Capture the cell that displays the provided text and extract its [x, y] central coordinate. 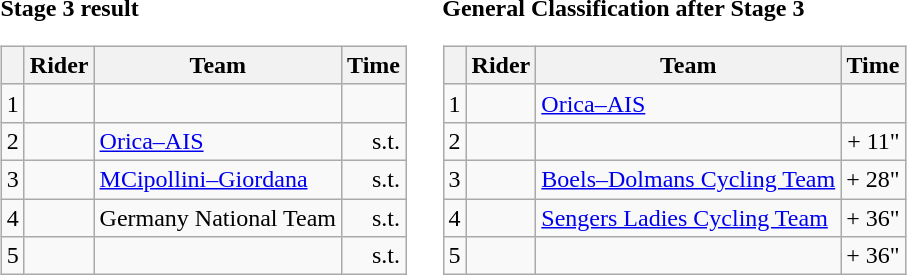
+ 11" [873, 141]
Sengers Ladies Cycling Team [688, 217]
Boels–Dolmans Cycling Team [688, 179]
+ 28" [873, 179]
MCipollini–Giordana [218, 179]
Germany National Team [218, 217]
